Detect which cell encompasses the target text, then output its [x, y] center coordinate. 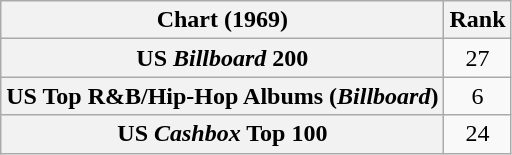
US Cashbox Top 100 [222, 134]
US Billboard 200 [222, 58]
6 [478, 96]
Rank [478, 20]
27 [478, 58]
US Top R&B/Hip-Hop Albums (Billboard) [222, 96]
24 [478, 134]
Chart (1969) [222, 20]
